Locate the cell with the specified text and output its (X, Y) center coordinate. 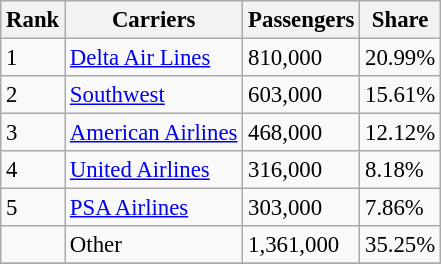
15.61% (400, 95)
Carriers (154, 20)
2 (33, 95)
Passengers (302, 20)
7.86% (400, 208)
Rank (33, 20)
1 (33, 58)
35.25% (400, 245)
3 (33, 133)
468,000 (302, 133)
Delta Air Lines (154, 58)
United Airlines (154, 170)
Share (400, 20)
Other (154, 245)
4 (33, 170)
5 (33, 208)
American Airlines (154, 133)
316,000 (302, 170)
303,000 (302, 208)
1,361,000 (302, 245)
20.99% (400, 58)
810,000 (302, 58)
Southwest (154, 95)
8.18% (400, 170)
12.12% (400, 133)
603,000 (302, 95)
PSA Airlines (154, 208)
